Pinpoint the cell where the given text exists, returning its [x, y] midpoint coordinate. 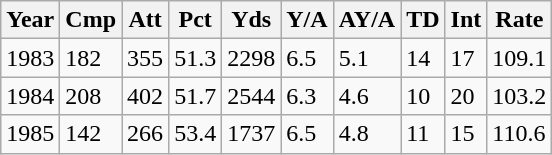
6.3 [307, 96]
Rate [520, 20]
4.6 [367, 96]
1985 [30, 134]
17 [466, 58]
1984 [30, 96]
355 [146, 58]
208 [91, 96]
109.1 [520, 58]
Att [146, 20]
1983 [30, 58]
51.3 [196, 58]
Yds [252, 20]
142 [91, 134]
2544 [252, 96]
110.6 [520, 134]
2298 [252, 58]
AY/A [367, 20]
20 [466, 96]
11 [423, 134]
14 [423, 58]
266 [146, 134]
51.7 [196, 96]
53.4 [196, 134]
402 [146, 96]
182 [91, 58]
Int [466, 20]
4.8 [367, 134]
Year [30, 20]
103.2 [520, 96]
5.1 [367, 58]
15 [466, 134]
1737 [252, 134]
Cmp [91, 20]
Y/A [307, 20]
10 [423, 96]
Pct [196, 20]
TD [423, 20]
